Detect which cell encompasses the target text, then output its [x, y] center coordinate. 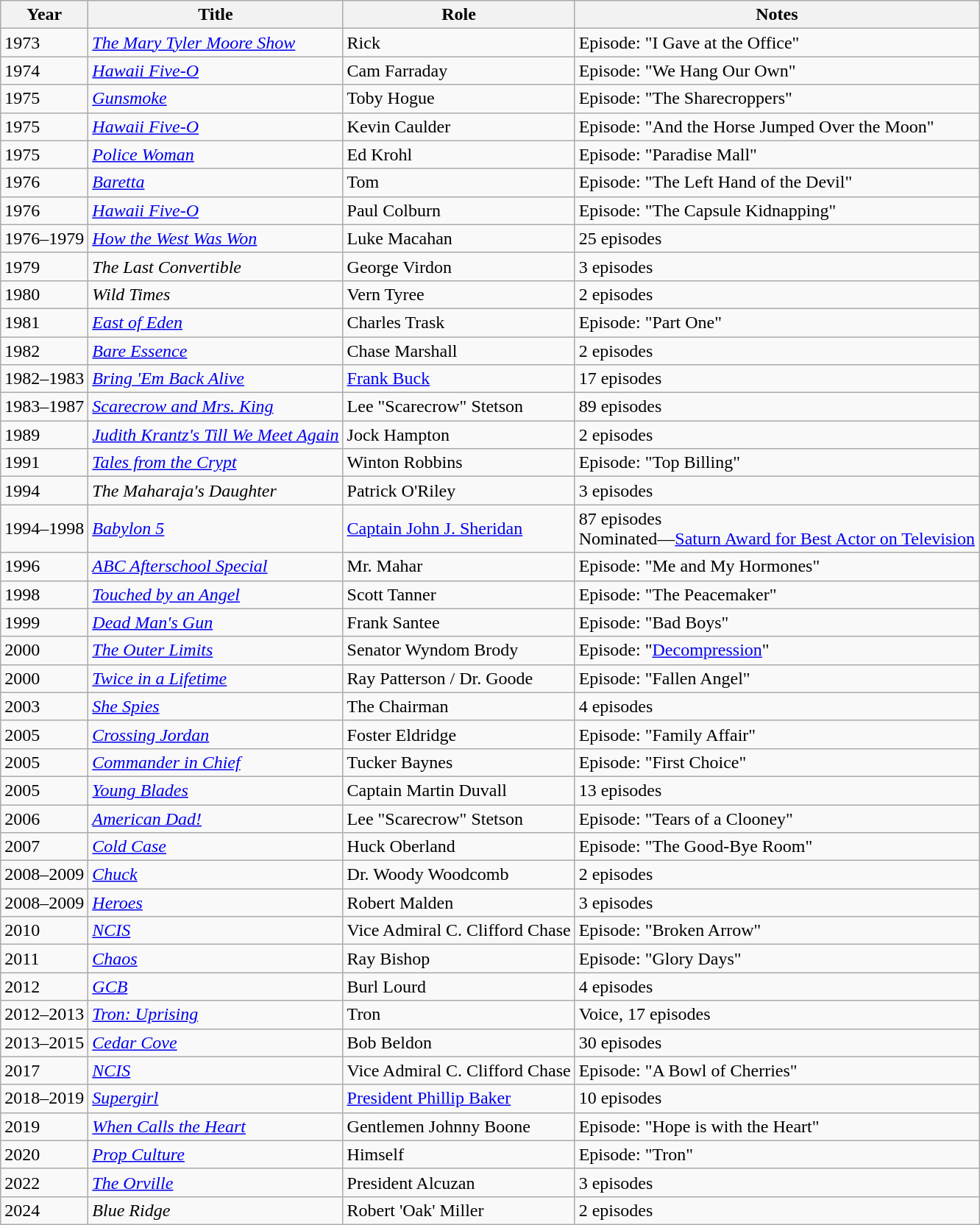
American Dad! [216, 819]
The Outer Limits [216, 650]
Rick [459, 43]
Huck Oberland [459, 847]
1981 [44, 322]
Episode: "Decompression" [777, 650]
East of Eden [216, 322]
Frank Santee [459, 622]
Title [216, 15]
Scarecrow and Mrs. King [216, 407]
President Alcuzan [459, 1182]
Judith Krantz's Till We Meet Again [216, 435]
George Virdon [459, 266]
Tron: Uprising [216, 1015]
2020 [44, 1154]
Episode: "Broken Arrow" [777, 931]
1982 [44, 351]
ABC Afterschool Special [216, 567]
Frank Buck [459, 379]
2012–2013 [44, 1015]
Tales from the Crypt [216, 463]
Captain Martin Duvall [459, 790]
Episode: "Top Billing" [777, 463]
1974 [44, 71]
Episode: "Fallen Angel" [777, 678]
17 episodes [777, 379]
Episode: "First Choice" [777, 762]
Kevin Caulder [459, 127]
1994–1998 [44, 528]
Episode: "Family Affair" [777, 734]
Ed Krohl [459, 155]
Bob Beldon [459, 1043]
1980 [44, 294]
Episode: "Paradise Mall" [777, 155]
Tom [459, 182]
2024 [44, 1210]
2022 [44, 1182]
Episode: "Part One" [777, 322]
The Orville [216, 1182]
1998 [44, 594]
Chuck [216, 875]
Robert 'Oak' Miller [459, 1210]
Voice, 17 episodes [777, 1015]
2013–2015 [44, 1043]
Ray Patterson / Dr. Goode [459, 678]
Episode: "We Hang Our Own" [777, 71]
The Chairman [459, 706]
2017 [44, 1070]
30 episodes [777, 1043]
Episode: "The Left Hand of the Devil" [777, 182]
Charles Trask [459, 322]
Captain John J. Sheridan [459, 528]
Year [44, 15]
2011 [44, 959]
Prop Culture [216, 1154]
1994 [44, 491]
Patrick O'Riley [459, 491]
Baretta [216, 182]
Twice in a Lifetime [216, 678]
1982–1983 [44, 379]
Touched by an Angel [216, 594]
Senator Wyndom Brody [459, 650]
Chase Marshall [459, 351]
Toby Hogue [459, 99]
2018–2019 [44, 1098]
2010 [44, 931]
1989 [44, 435]
Police Woman [216, 155]
Cold Case [216, 847]
Episode: "The Peacemaker" [777, 594]
Episode: "I Gave at the Office" [777, 43]
Episode: "Bad Boys" [777, 622]
Episode: "A Bowl of Cherries" [777, 1070]
Episode: "Tears of a Clooney" [777, 819]
Robert Malden [459, 903]
How the West Was Won [216, 238]
The Last Convertible [216, 266]
Tron [459, 1015]
1991 [44, 463]
Episode: "Me and My Hormones" [777, 567]
2006 [44, 819]
Foster Eldridge [459, 734]
Role [459, 15]
25 episodes [777, 238]
She Spies [216, 706]
2012 [44, 987]
Supergirl [216, 1098]
Episode: "Glory Days" [777, 959]
Jock Hampton [459, 435]
Gunsmoke [216, 99]
Gentlemen Johnny Boone [459, 1126]
1976–1979 [44, 238]
10 episodes [777, 1098]
2019 [44, 1126]
Mr. Mahar [459, 567]
Scott Tanner [459, 594]
Ray Bishop [459, 959]
1973 [44, 43]
Himself [459, 1154]
89 episodes [777, 407]
Luke Macahan [459, 238]
Wild Times [216, 294]
1979 [44, 266]
Bring 'Em Back Alive [216, 379]
The Mary Tyler Moore Show [216, 43]
Episode: "The Good-Bye Room" [777, 847]
Cam Farraday [459, 71]
1999 [44, 622]
1983–1987 [44, 407]
87 episodesNominated—Saturn Award for Best Actor on Television [777, 528]
President Phillip Baker [459, 1098]
Episode: "Tron" [777, 1154]
13 episodes [777, 790]
Dr. Woody Woodcomb [459, 875]
GCB [216, 987]
Chaos [216, 959]
Episode: "Hope is with the Heart" [777, 1126]
2003 [44, 706]
Burl Lourd [459, 987]
Cedar Cove [216, 1043]
1996 [44, 567]
Dead Man's Gun [216, 622]
Tucker Baynes [459, 762]
Episode: "The Capsule Kidnapping" [777, 210]
Notes [777, 15]
2007 [44, 847]
When Calls the Heart [216, 1126]
Heroes [216, 903]
Vern Tyree [459, 294]
Crossing Jordan [216, 734]
Winton Robbins [459, 463]
The Maharaja's Daughter [216, 491]
Paul Colburn [459, 210]
Episode: "The Sharecroppers" [777, 99]
Young Blades [216, 790]
Bare Essence [216, 351]
Commander in Chief [216, 762]
Blue Ridge [216, 1210]
Episode: "And the Horse Jumped Over the Moon" [777, 127]
Babylon 5 [216, 528]
